Detect which cell encompasses the target text, then output its [X, Y] center coordinate. 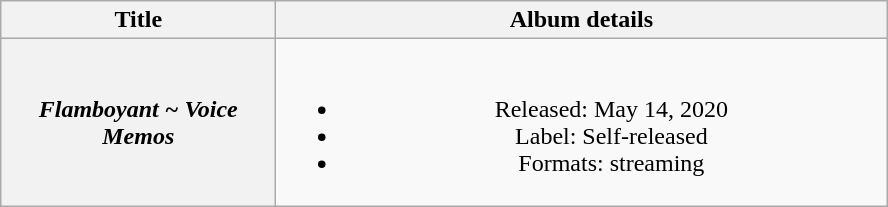
Flamboyant ~ Voice Memos [138, 122]
Released: May 14, 2020Label: Self-releasedFormats: streaming [582, 122]
Album details [582, 20]
Title [138, 20]
